Identify which cell holds the provided text, then report its [X, Y] central coordinate. 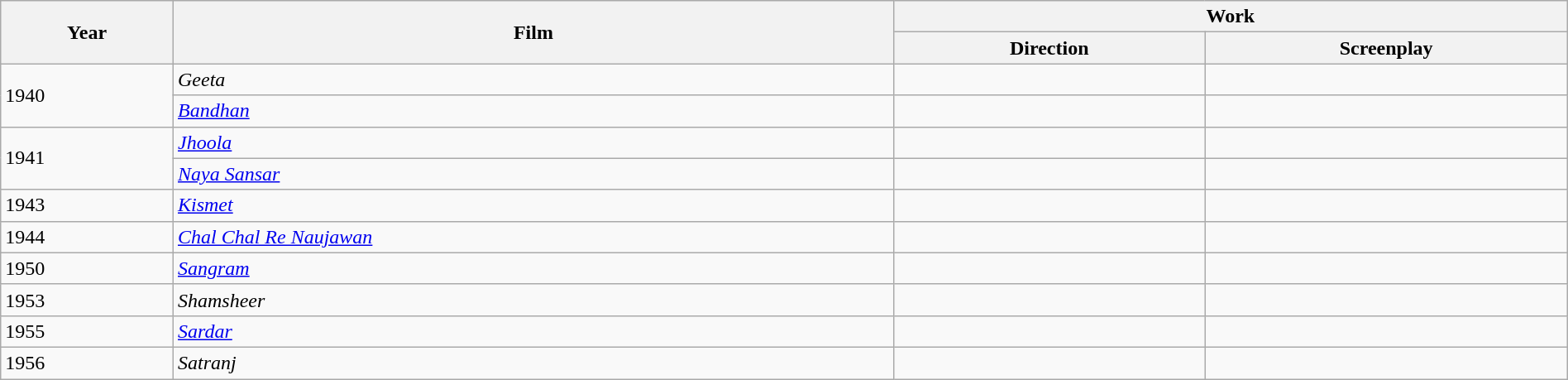
1953 [88, 300]
1955 [88, 331]
Sardar [533, 331]
1940 [88, 95]
1941 [88, 158]
Geeta [533, 79]
Year [88, 32]
Chal Chal Re Naujawan [533, 237]
Satranj [533, 363]
Direction [1049, 48]
Naya Sansar [533, 174]
Shamsheer [533, 300]
Work [1231, 17]
1956 [88, 363]
1944 [88, 237]
Kismet [533, 205]
1943 [88, 205]
Jhoola [533, 142]
1950 [88, 268]
Sangram [533, 268]
Screenplay [1386, 48]
Film [533, 32]
Bandhan [533, 111]
